Find where the given text appears and provide that cell's center as (x, y) coordinate. 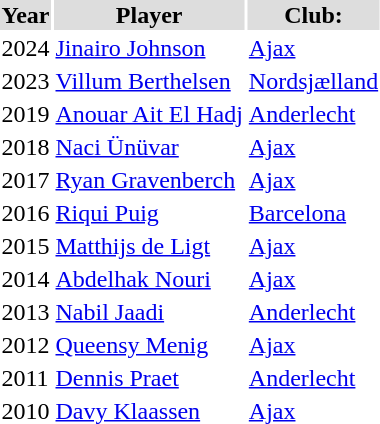
Riqui Puig (149, 213)
2011 (26, 378)
2023 (26, 81)
Dennis Praet (149, 378)
2016 (26, 213)
2018 (26, 147)
Queensy Menig (149, 345)
2015 (26, 246)
Matthijs de Ligt (149, 246)
Nabil Jaadi (149, 312)
2024 (26, 48)
Anouar Ait El Hadj (149, 114)
Year (26, 15)
Naci Ünüvar (149, 147)
Nordsjælland (313, 81)
Abdelhak Nouri (149, 279)
Jinairo Johnson (149, 48)
Villum Berthelsen (149, 81)
Player (149, 15)
2014 (26, 279)
2012 (26, 345)
2017 (26, 180)
Ryan Gravenberch (149, 180)
Club: (313, 15)
Barcelona (313, 213)
2019 (26, 114)
2013 (26, 312)
